Output the [X, Y] coordinate of the center of the cell containing the given text.  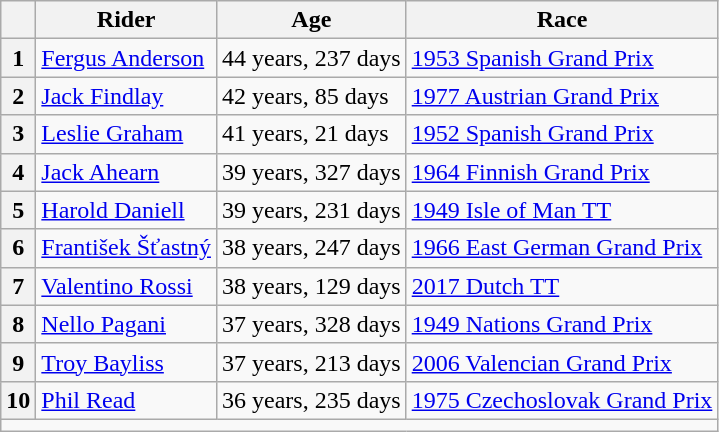
37 years, 213 days [311, 362]
1977 Austrian Grand Prix [562, 96]
36 years, 235 days [311, 400]
8 [18, 324]
Harold Daniell [126, 210]
František Šťastný [126, 248]
Leslie Graham [126, 134]
37 years, 328 days [311, 324]
5 [18, 210]
38 years, 247 days [311, 248]
1952 Spanish Grand Prix [562, 134]
1953 Spanish Grand Prix [562, 58]
1 [18, 58]
9 [18, 362]
41 years, 21 days [311, 134]
2006 Valencian Grand Prix [562, 362]
Fergus Anderson [126, 58]
1949 Nations Grand Prix [562, 324]
Nello Pagani [126, 324]
38 years, 129 days [311, 286]
1964 Finnish Grand Prix [562, 172]
Jack Ahearn [126, 172]
4 [18, 172]
1975 Czechoslovak Grand Prix [562, 400]
44 years, 237 days [311, 58]
Jack Findlay [126, 96]
2 [18, 96]
2017 Dutch TT [562, 286]
Rider [126, 20]
42 years, 85 days [311, 96]
1966 East German Grand Prix [562, 248]
Age [311, 20]
6 [18, 248]
10 [18, 400]
Valentino Rossi [126, 286]
39 years, 327 days [311, 172]
Race [562, 20]
1949 Isle of Man TT [562, 210]
39 years, 231 days [311, 210]
7 [18, 286]
Phil Read [126, 400]
Troy Bayliss [126, 362]
3 [18, 134]
